Extract the (X, Y) coordinate from the center of the cell holding the provided text.  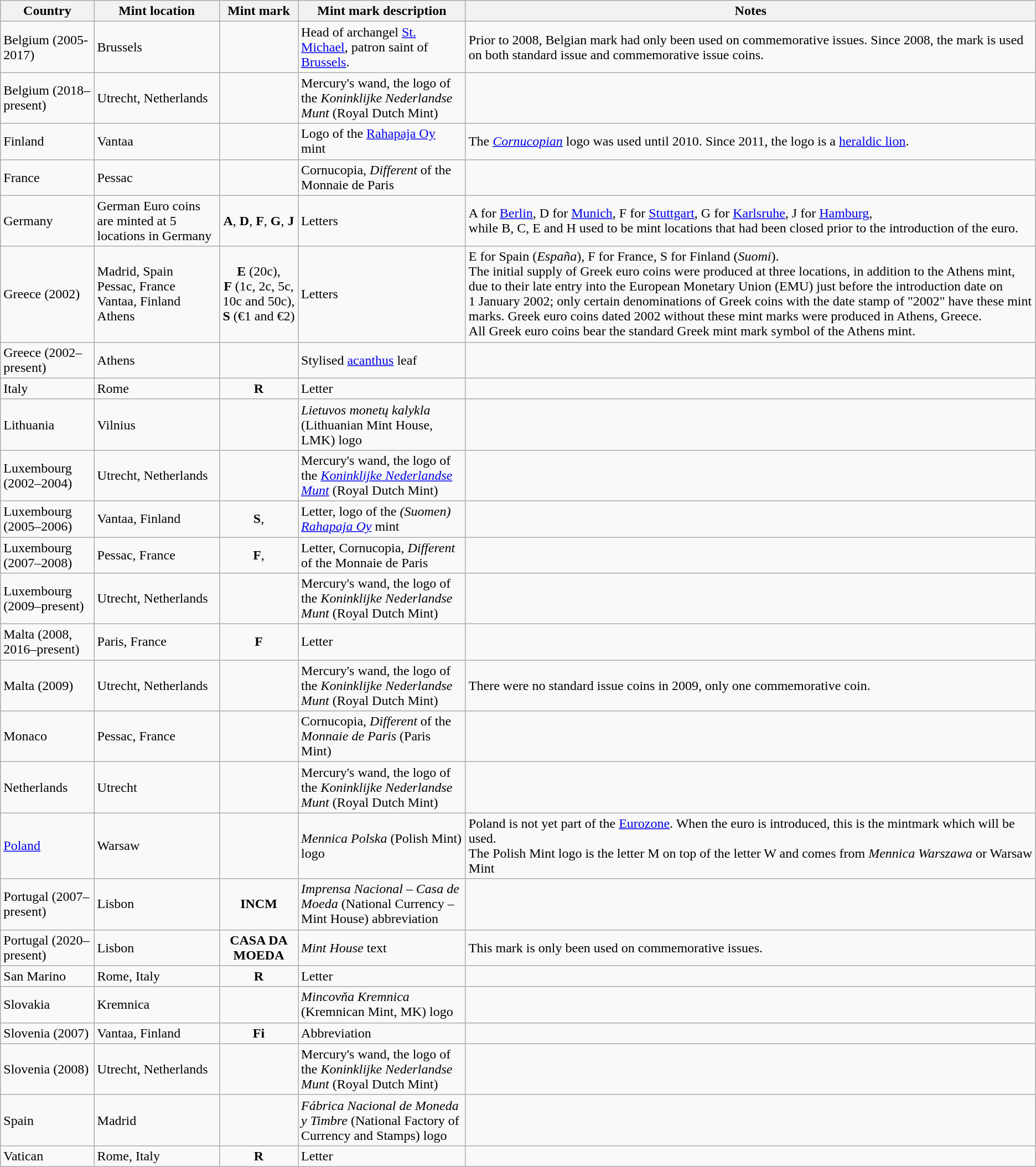
Luxembourg (2009–present) (48, 599)
Cornucopia, Different of the Monnaie de Paris (382, 177)
Vatican (48, 1156)
Logo of the Rahapaja Oy mint (382, 142)
Mint mark (258, 11)
Madrid (157, 1120)
Notes (750, 11)
F, (258, 554)
Belgium (2018–present) (48, 98)
Warsaw (157, 846)
Head of archangel St. Michael, patron saint of Brussels. (382, 47)
Slovakia (48, 1005)
Portugal (2020–present) (48, 947)
Fi (258, 1033)
Letter, logo of the (Suomen) Rahapaja Oy mint (382, 519)
Mint location (157, 11)
Abbreviation (382, 1033)
Malta (2009) (48, 686)
Fábrica Nacional de Moneda y Timbre (National Factory of Currency and Stamps) logo (382, 1120)
Malta (2008, 2016–present) (48, 642)
Vantaa (157, 142)
Poland (48, 846)
Slovenia (2008) (48, 1069)
Kremnica (157, 1005)
The Cornucopian logo was used until 2010. Since 2011, the logo is a heraldic lion. (750, 142)
Utrecht (157, 787)
Portugal (2007–present) (48, 904)
Lietuvos monetų kalykla (Lithuanian Mint House, LMK) logo (382, 424)
Spain (48, 1120)
There were no standard issue coins in 2009, only one commemorative coin. (750, 686)
Letter, Cornucopia, Different of the Monnaie de Paris (382, 554)
INCM (258, 904)
German Euro coins are minted at 5 locations in Germany (157, 221)
Luxembourg (2002–2004) (48, 475)
Madrid, SpainPessac, FranceVantaa, FinlandAthens (157, 294)
Italy (48, 388)
Brussels (157, 47)
Netherlands (48, 787)
S, (258, 519)
Mincovňa Kremnica (Kremnican Mint, MK) logo (382, 1005)
Finland (48, 142)
CASA DA MOEDA (258, 947)
San Marino (48, 976)
Stylised acanthus leaf (382, 360)
Imprensa Nacional – Casa de Moeda (National Currency – Mint House) abbreviation (382, 904)
This mark is only been used on commemorative issues. (750, 947)
Country (48, 11)
Luxembourg (2007–2008) (48, 554)
Greece (2002–present) (48, 360)
Slovenia (2007) (48, 1033)
E (20c),F (1c, 2c, 5c, 10c and 50c),S (€1 and €2) (258, 294)
France (48, 177)
Rome (157, 388)
Luxembourg (2005–2006) (48, 519)
Paris, France (157, 642)
Vilnius (157, 424)
Mennica Polska (Polish Mint) logo (382, 846)
Athens (157, 360)
Germany (48, 221)
F (258, 642)
Pessac (157, 177)
Greece (2002) (48, 294)
Belgium (2005-2017) (48, 47)
Cornucopia, Different of the Monnaie de Paris (Paris Mint) (382, 736)
Mint mark description (382, 11)
Monaco (48, 736)
A, D, F, G, J (258, 221)
Mint House text (382, 947)
Lithuania (48, 424)
